Detect which cell encompasses the target text, then output its (X, Y) center coordinate. 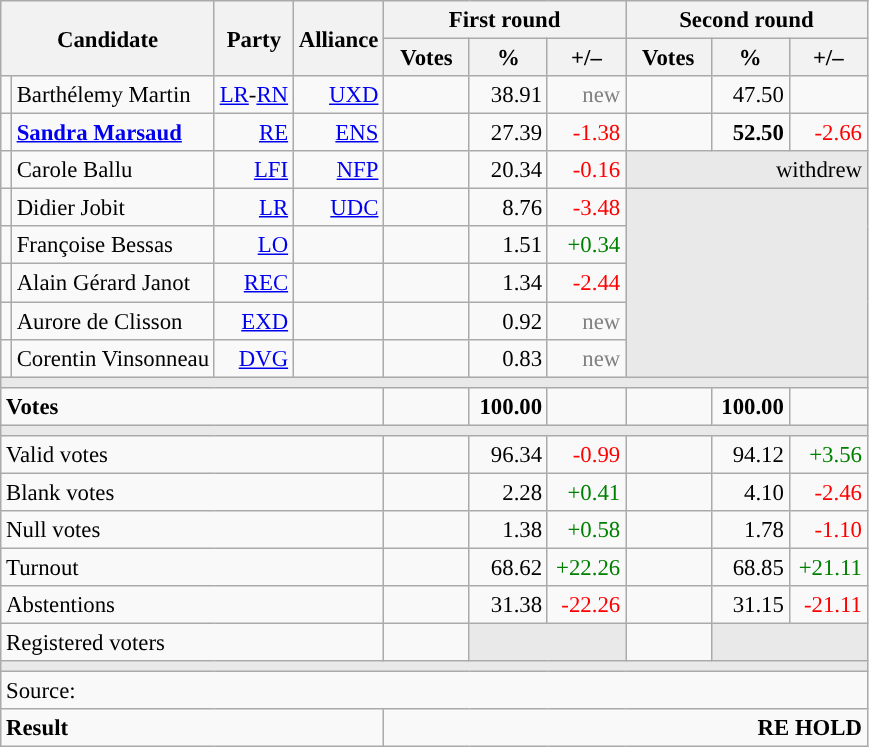
LO (254, 245)
2.28 (508, 492)
Abstentions (192, 605)
RE (254, 133)
-3.48 (586, 208)
38.91 (508, 95)
Null votes (192, 530)
Françoise Bessas (112, 245)
+21.11 (828, 567)
31.15 (750, 605)
UDC (338, 208)
27.39 (508, 133)
Turnout (192, 567)
Blank votes (192, 492)
94.12 (750, 455)
REC (254, 283)
+0.58 (586, 530)
Candidate (108, 38)
Corentin Vinsonneau (112, 358)
8.76 (508, 208)
0.92 (508, 321)
68.85 (750, 567)
-0.16 (586, 170)
-0.99 (586, 455)
+22.26 (586, 567)
+0.34 (586, 245)
1.34 (508, 283)
UXD (338, 95)
RE HOLD (626, 728)
+3.56 (828, 455)
LR-RN (254, 95)
+0.41 (586, 492)
-2.44 (586, 283)
LR (254, 208)
withdrew (747, 170)
0.83 (508, 358)
52.50 (750, 133)
1.38 (508, 530)
Source: (434, 691)
-22.26 (586, 605)
1.51 (508, 245)
Carole Ballu (112, 170)
-2.46 (828, 492)
-21.11 (828, 605)
Result (192, 728)
68.62 (508, 567)
LFI (254, 170)
Sandra Marsaud (112, 133)
4.10 (750, 492)
Barthélemy Martin (112, 95)
96.34 (508, 455)
-1.10 (828, 530)
Registered voters (192, 643)
Alain Gérard Janot (112, 283)
Second round (747, 20)
Alliance (338, 38)
47.50 (750, 95)
DVG (254, 358)
Aurore de Clisson (112, 321)
20.34 (508, 170)
Didier Jobit (112, 208)
1.78 (750, 530)
-1.38 (586, 133)
Valid votes (192, 455)
ENS (338, 133)
31.38 (508, 605)
NFP (338, 170)
First round (505, 20)
Party (254, 38)
-2.66 (828, 133)
EXD (254, 321)
